Pinpoint the cell where the given text exists, returning its [X, Y] midpoint coordinate. 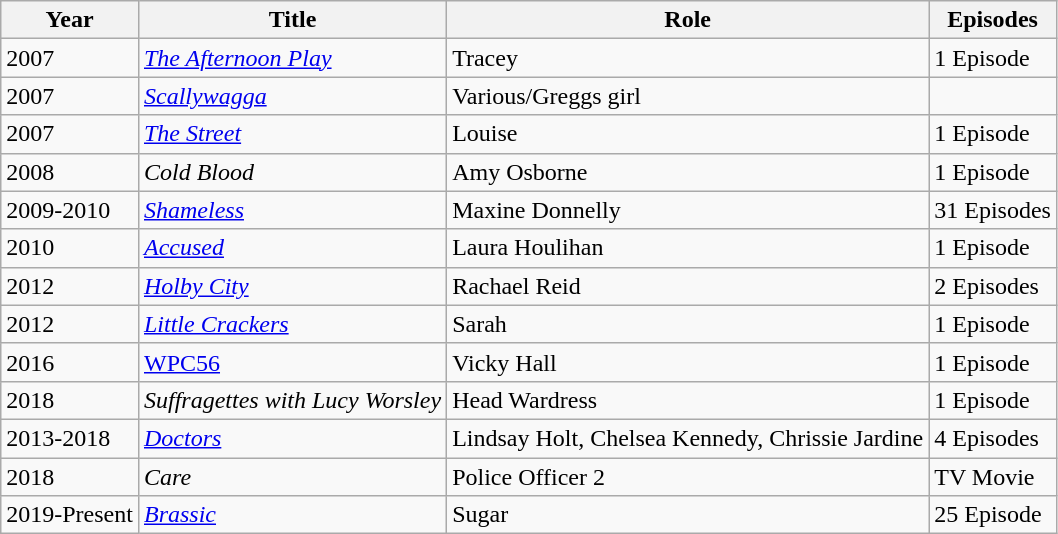
Year [70, 20]
2 Episodes [993, 286]
2009-2010 [70, 210]
Accused [292, 248]
4 Episodes [993, 438]
The Afternoon Play [292, 58]
2016 [70, 362]
The Street [292, 134]
Care [292, 477]
Tracey [688, 58]
Lindsay Holt, Chelsea Kennedy, Chrissie Jardine [688, 438]
31 Episodes [993, 210]
2008 [70, 172]
Scallywagga [292, 96]
Doctors [292, 438]
2013-2018 [70, 438]
Title [292, 20]
Maxine Donnelly [688, 210]
Rachael Reid [688, 286]
Sarah [688, 324]
Vicky Hall [688, 362]
Episodes [993, 20]
25 Episode [993, 515]
TV Movie [993, 477]
Cold Blood [292, 172]
Louise [688, 134]
Laura Houlihan [688, 248]
Brassic [292, 515]
2010 [70, 248]
Amy Osborne [688, 172]
Suffragettes with Lucy Worsley [292, 400]
2019-Present [70, 515]
Little Crackers [292, 324]
Shameless [292, 210]
Head Wardress [688, 400]
Holby City [292, 286]
Various/Greggs girl [688, 96]
WPC56 [292, 362]
Police Officer 2 [688, 477]
Role [688, 20]
Sugar [688, 515]
